Locate the cell with the specified text and output its [x, y] center coordinate. 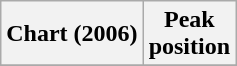
Peakposition [189, 34]
Chart (2006) [72, 34]
